Return the (X, Y) coordinate for the center point of the cell that contains the specified text.  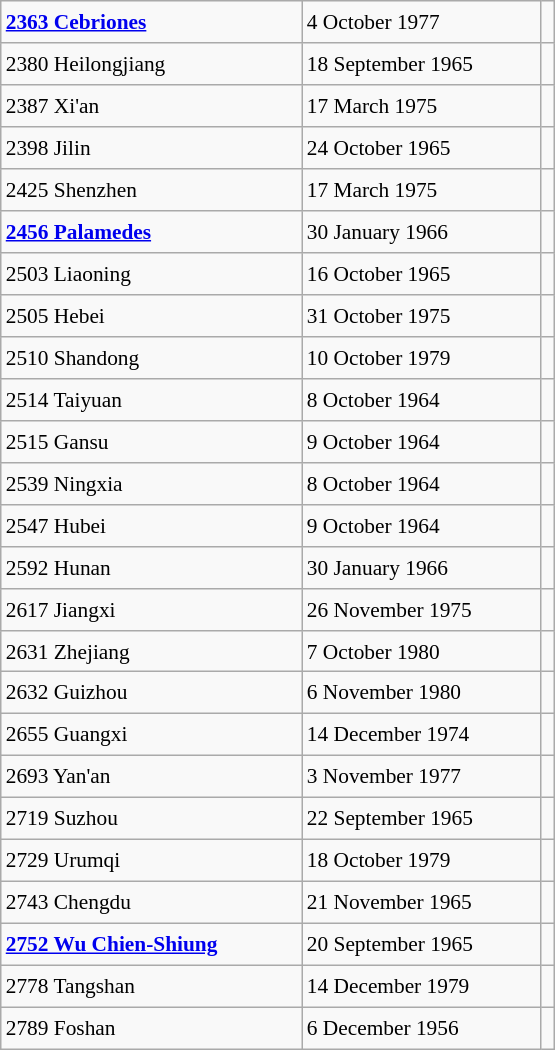
2387 Xi'an (152, 106)
2617 Jiangxi (152, 609)
26 November 1975 (422, 609)
2631 Zhejiang (152, 651)
20 September 1965 (422, 945)
6 November 1980 (422, 693)
10 October 1979 (422, 358)
14 December 1979 (422, 986)
2789 Foshan (152, 1028)
3 November 1977 (422, 777)
14 December 1974 (422, 735)
2514 Taiyuan (152, 399)
24 October 1965 (422, 148)
2592 Hunan (152, 567)
4 October 1977 (422, 22)
2632 Guizhou (152, 693)
16 October 1965 (422, 274)
18 September 1965 (422, 64)
2456 Palamedes (152, 232)
2547 Hubei (152, 525)
2425 Shenzhen (152, 190)
2398 Jilin (152, 148)
2380 Heilongjiang (152, 64)
21 November 1965 (422, 903)
2729 Urumqi (152, 861)
2693 Yan'an (152, 777)
22 September 1965 (422, 819)
2515 Gansu (152, 441)
2778 Tangshan (152, 986)
2503 Liaoning (152, 274)
2719 Suzhou (152, 819)
7 October 1980 (422, 651)
2510 Shandong (152, 358)
2752 Wu Chien-Shiung (152, 945)
2655 Guangxi (152, 735)
2363 Cebriones (152, 22)
2539 Ningxia (152, 483)
2743 Chengdu (152, 903)
2505 Hebei (152, 316)
18 October 1979 (422, 861)
31 October 1975 (422, 316)
6 December 1956 (422, 1028)
